Pinpoint the cell where the given text exists, returning its [X, Y] midpoint coordinate. 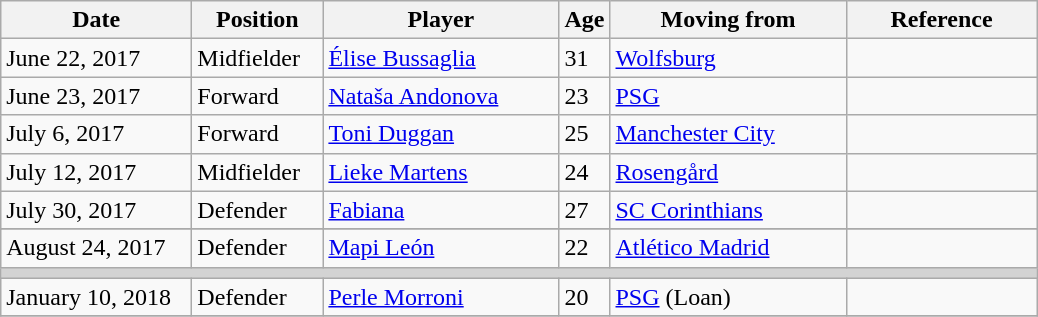
SC Corinthians [728, 210]
Wolfsburg [728, 58]
Rosengård [728, 172]
June 22, 2017 [96, 58]
Age [584, 20]
Moving from [728, 20]
June 23, 2017 [96, 96]
23 [584, 96]
Position [258, 20]
Lieke Martens [441, 172]
January 10, 2018 [96, 297]
Mapi León [441, 248]
July 6, 2017 [96, 134]
24 [584, 172]
July 12, 2017 [96, 172]
Nataša Andonova [441, 96]
31 [584, 58]
Toni Duggan [441, 134]
22 [584, 248]
August 24, 2017 [96, 248]
PSG (Loan) [728, 297]
Date [96, 20]
July 30, 2017 [96, 210]
20 [584, 297]
Fabiana [441, 210]
Player [441, 20]
Élise Bussaglia [441, 58]
Manchester City [728, 134]
PSG [728, 96]
Atlético Madrid [728, 248]
27 [584, 210]
Perle Morroni [441, 297]
25 [584, 134]
Reference [942, 20]
